Determine the (x, y) coordinate at the center of the cell enclosing the given text.  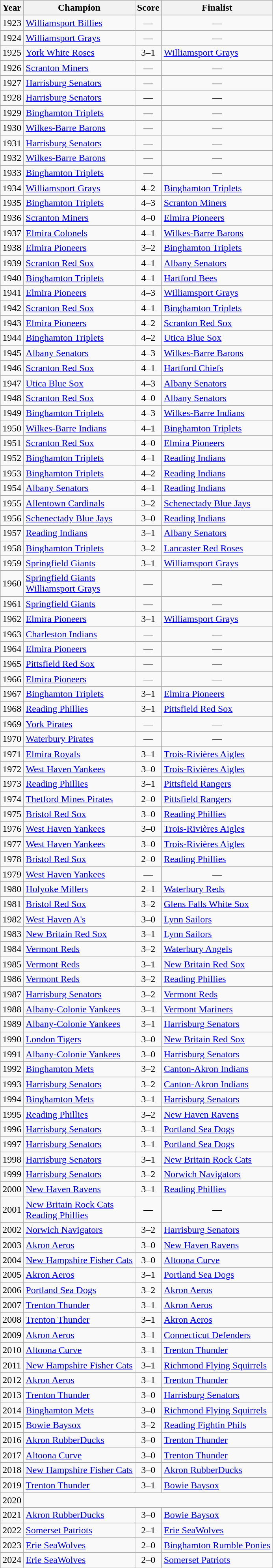
2000 (12, 1189)
Reading Fightin Phils (217, 1425)
2011 (12, 1365)
2017 (12, 1455)
Waterbury Angels (217, 949)
2001 (12, 1210)
1966 (12, 679)
1952 (12, 458)
2012 (12, 1380)
2016 (12, 1440)
Champion (79, 8)
1948 (12, 398)
2004 (12, 1260)
1927 (12, 83)
Elmira Royals (79, 754)
1940 (12, 278)
1953 (12, 473)
1971 (12, 754)
1976 (12, 829)
1984 (12, 949)
1925 (12, 53)
1943 (12, 323)
1937 (12, 233)
1967 (12, 694)
Elmira Colonels (79, 233)
1990 (12, 1039)
London Tigers (79, 1039)
1995 (12, 1114)
Hartford Bees (217, 278)
2005 (12, 1275)
1973 (12, 784)
2013 (12, 1395)
Glens Falls White Sox (217, 904)
1992 (12, 1069)
1934 (12, 188)
1944 (12, 338)
New Britain Rock Cats (217, 1159)
2024 (12, 1560)
1928 (12, 98)
1993 (12, 1084)
1923 (12, 23)
Finalist (217, 8)
1965 (12, 664)
2002 (12, 1230)
2023 (12, 1545)
1929 (12, 113)
1994 (12, 1099)
1986 (12, 979)
1947 (12, 383)
1962 (12, 619)
1987 (12, 994)
1999 (12, 1174)
1951 (12, 443)
1945 (12, 353)
1982 (12, 919)
Connecticut Defenders (217, 1335)
1978 (12, 859)
Score (148, 8)
1977 (12, 844)
1991 (12, 1054)
1997 (12, 1144)
1988 (12, 1009)
Waterbury Pirates (79, 739)
Binghamton Rumble Ponies (217, 1545)
1972 (12, 769)
Holyoke Millers (79, 889)
1979 (12, 874)
Waterbury Reds (217, 889)
1985 (12, 964)
1931 (12, 143)
2020 (12, 1500)
Year (12, 8)
1996 (12, 1129)
York White Roses (79, 53)
New Britain Rock CatsReading Phillies (79, 1210)
2021 (12, 1515)
1938 (12, 248)
1969 (12, 724)
2010 (12, 1350)
Charleston Indians (79, 634)
2006 (12, 1290)
1960 (12, 584)
1954 (12, 488)
1926 (12, 68)
1930 (12, 128)
1974 (12, 799)
2007 (12, 1305)
1963 (12, 634)
1975 (12, 814)
1981 (12, 904)
1955 (12, 503)
1970 (12, 739)
2022 (12, 1530)
1950 (12, 428)
1989 (12, 1024)
1935 (12, 203)
1983 (12, 934)
Thetford Mines Pirates (79, 799)
West Haven A's (79, 919)
1933 (12, 173)
2019 (12, 1485)
1936 (12, 218)
1942 (12, 308)
2003 (12, 1245)
1998 (12, 1159)
2008 (12, 1320)
Lancaster Red Roses (217, 548)
York Pirates (79, 724)
1964 (12, 649)
2014 (12, 1410)
1959 (12, 563)
2018 (12, 1470)
2015 (12, 1425)
1968 (12, 709)
1961 (12, 604)
1958 (12, 548)
Hartford Chiefs (217, 368)
2009 (12, 1335)
Williamsport Billies (79, 23)
1939 (12, 263)
1932 (12, 158)
Vermont Mariners (217, 1009)
1941 (12, 293)
Allentown Cardinals (79, 503)
1946 (12, 368)
1980 (12, 889)
1949 (12, 413)
1957 (12, 533)
1924 (12, 38)
1956 (12, 518)
Springfield GiantsWilliamsport Grays (79, 584)
